Scan for the cell matching the given text and deliver its (X, Y) coordinate at center. 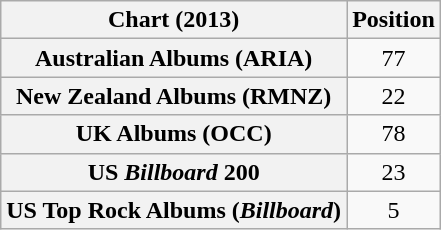
Australian Albums (ARIA) (174, 58)
US Top Rock Albums (Billboard) (174, 210)
Position (394, 20)
New Zealand Albums (RMNZ) (174, 96)
UK Albums (OCC) (174, 134)
5 (394, 210)
Chart (2013) (174, 20)
77 (394, 58)
22 (394, 96)
US Billboard 200 (174, 172)
23 (394, 172)
78 (394, 134)
